Locate the cell with the specified text and output its (X, Y) center coordinate. 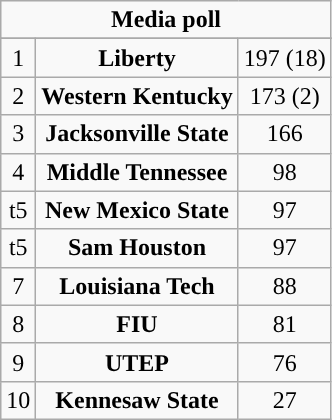
Sam Houston (137, 248)
Kennesaw State (137, 400)
Middle Tennessee (137, 172)
Jacksonville State (137, 134)
Media poll (166, 20)
9 (18, 362)
3 (18, 134)
81 (284, 324)
197 (18) (284, 58)
2 (18, 96)
Louisiana Tech (137, 286)
4 (18, 172)
98 (284, 172)
27 (284, 400)
Western Kentucky (137, 96)
New Mexico State (137, 210)
76 (284, 362)
1 (18, 58)
7 (18, 286)
10 (18, 400)
166 (284, 134)
UTEP (137, 362)
Liberty (137, 58)
FIU (137, 324)
8 (18, 324)
173 (2) (284, 96)
88 (284, 286)
